Return (x, y) of the center of cell containing provided text 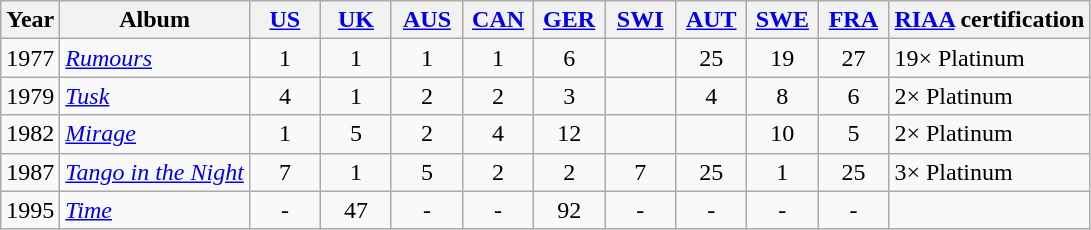
1995 (30, 210)
10 (782, 134)
Rumours (155, 58)
8 (782, 96)
19× Platinum (990, 58)
1982 (30, 134)
19 (782, 58)
CAN (498, 20)
US (284, 20)
Tango in the Night (155, 172)
47 (356, 210)
AUT (712, 20)
92 (570, 210)
Album (155, 20)
27 (854, 58)
Year (30, 20)
SWE (782, 20)
Time (155, 210)
1977 (30, 58)
AUS (426, 20)
SWI (640, 20)
3× Platinum (990, 172)
Tusk (155, 96)
3 (570, 96)
UK (356, 20)
FRA (854, 20)
12 (570, 134)
RIAA certification (990, 20)
1987 (30, 172)
Mirage (155, 134)
1979 (30, 96)
GER (570, 20)
